Capture the cell that displays the provided text and extract its (x, y) central coordinate. 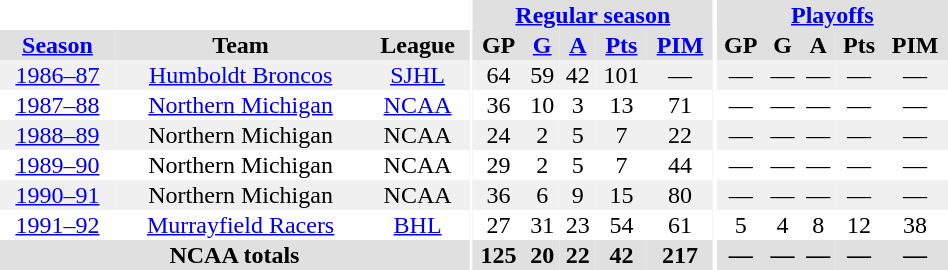
Humboldt Broncos (240, 75)
3 (578, 105)
44 (680, 165)
24 (499, 135)
Season (58, 45)
1987–88 (58, 105)
NCAA totals (234, 255)
54 (622, 225)
9 (578, 195)
1991–92 (58, 225)
10 (542, 105)
80 (680, 195)
15 (622, 195)
27 (499, 225)
125 (499, 255)
217 (680, 255)
League (418, 45)
20 (542, 255)
59 (542, 75)
SJHL (418, 75)
Regular season (593, 15)
1988–89 (58, 135)
BHL (418, 225)
1990–91 (58, 195)
71 (680, 105)
1986–87 (58, 75)
101 (622, 75)
12 (859, 225)
61 (680, 225)
29 (499, 165)
64 (499, 75)
38 (915, 225)
Playoffs (832, 15)
8 (818, 225)
23 (578, 225)
6 (542, 195)
4 (783, 225)
13 (622, 105)
Murrayfield Racers (240, 225)
31 (542, 225)
1989–90 (58, 165)
Team (240, 45)
